Identify which cell holds the provided text, then report its [X, Y] central coordinate. 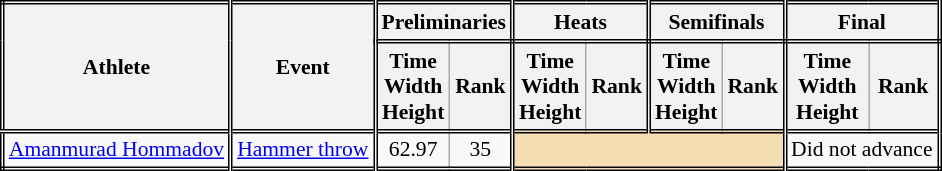
Hammer throw [303, 150]
Preliminaries [444, 22]
Final [862, 22]
Amanmurad Hommadov [116, 150]
Event [303, 67]
Heats [580, 22]
35 [482, 150]
Semifinals [716, 22]
Did not advance [862, 150]
Athlete [116, 67]
62.97 [412, 150]
